Extract the [X, Y] coordinate from the center of the cell holding the provided text.  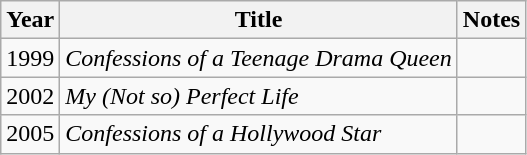
Title [259, 20]
Confessions of a Teenage Drama Queen [259, 58]
1999 [30, 58]
2005 [30, 134]
Confessions of a Hollywood Star [259, 134]
Notes [491, 20]
My (Not so) Perfect Life [259, 96]
2002 [30, 96]
Year [30, 20]
